Search for the cell housing the specified text and yield its (X, Y) center coordinate. 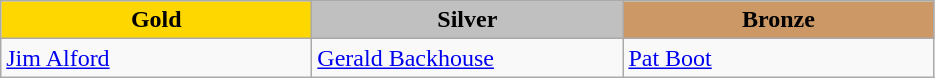
Pat Boot (778, 58)
Gold (156, 20)
Bronze (778, 20)
Gerald Backhouse (468, 58)
Jim Alford (156, 58)
Silver (468, 20)
